Detect which cell encompasses the target text, then output its (x, y) center coordinate. 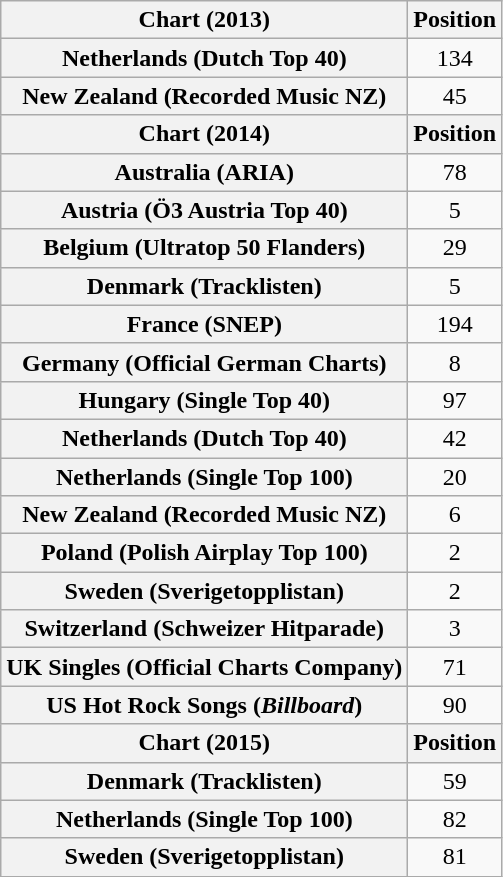
Hungary (Single Top 40) (204, 400)
Chart (2015) (204, 743)
42 (455, 438)
194 (455, 324)
97 (455, 400)
82 (455, 819)
59 (455, 781)
Australia (ARIA) (204, 172)
90 (455, 705)
Chart (2013) (204, 20)
134 (455, 58)
France (SNEP) (204, 324)
20 (455, 477)
6 (455, 515)
Belgium (Ultratop 50 Flanders) (204, 248)
78 (455, 172)
81 (455, 857)
45 (455, 96)
US Hot Rock Songs (Billboard) (204, 705)
UK Singles (Official Charts Company) (204, 667)
8 (455, 362)
29 (455, 248)
71 (455, 667)
3 (455, 629)
Switzerland (Schweizer Hitparade) (204, 629)
Austria (Ö3 Austria Top 40) (204, 210)
Chart (2014) (204, 134)
Poland (Polish Airplay Top 100) (204, 553)
Germany (Official German Charts) (204, 362)
